For the text-containing cell, return its midpoint in (X, Y) coordinate format. 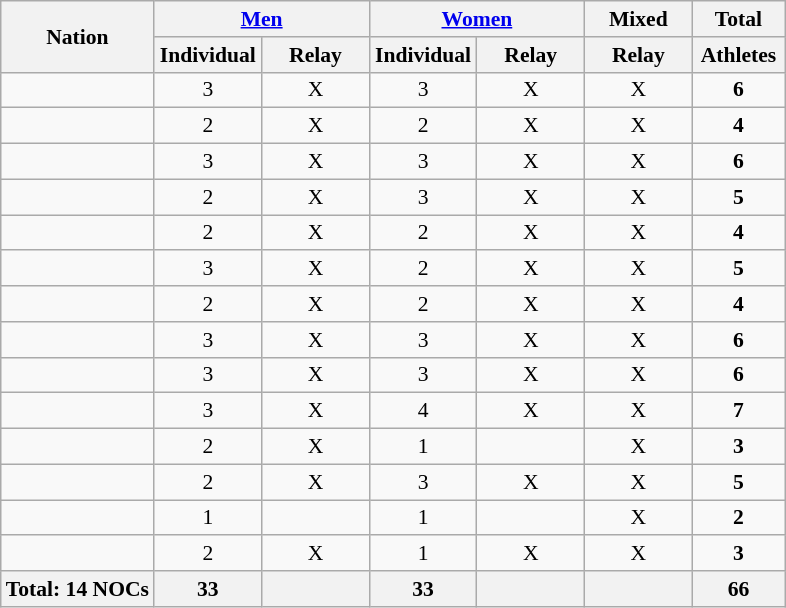
66 (738, 589)
Total: 14 NOCs (78, 589)
Men (262, 19)
Women (476, 19)
7 (738, 411)
Total (738, 19)
Athletes (738, 55)
Mixed (639, 19)
Nation (78, 36)
